Extract the (X, Y) coordinate from the center of the cell holding the provided text.  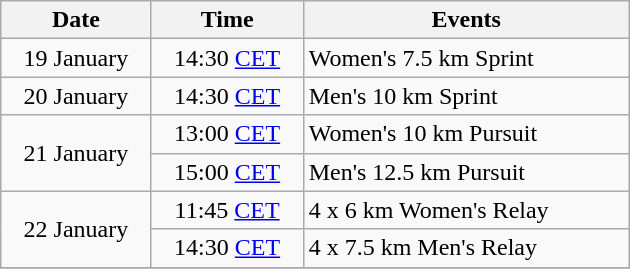
15:00 CET (227, 172)
Women's 7.5 km Sprint (466, 58)
13:00 CET (227, 134)
Women's 10 km Pursuit (466, 134)
Men's 10 km Sprint (466, 96)
19 January (76, 58)
20 January (76, 96)
Date (76, 20)
Men's 12.5 km Pursuit (466, 172)
22 January (76, 229)
Time (227, 20)
Events (466, 20)
21 January (76, 153)
4 x 7.5 km Men's Relay (466, 248)
11:45 CET (227, 210)
4 x 6 km Women's Relay (466, 210)
